Detect which cell encompasses the target text, then output its [x, y] center coordinate. 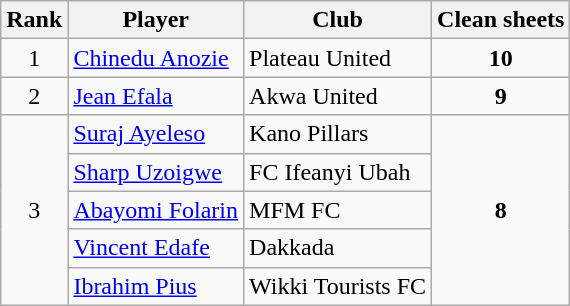
Abayomi Folarin [156, 210]
9 [501, 96]
MFM FC [338, 210]
Clean sheets [501, 20]
Sharp Uzoigwe [156, 172]
Rank [34, 20]
Player [156, 20]
8 [501, 210]
10 [501, 58]
2 [34, 96]
Kano Pillars [338, 134]
Jean Efala [156, 96]
Dakkada [338, 248]
Akwa United [338, 96]
1 [34, 58]
Ibrahim Pius [156, 286]
Wikki Tourists FC [338, 286]
3 [34, 210]
Vincent Edafe [156, 248]
Chinedu Anozie [156, 58]
Suraj Ayeleso [156, 134]
Plateau United [338, 58]
FC Ifeanyi Ubah [338, 172]
Club [338, 20]
